Provide the [X, Y] coordinate of the cell's center where the given text is located.  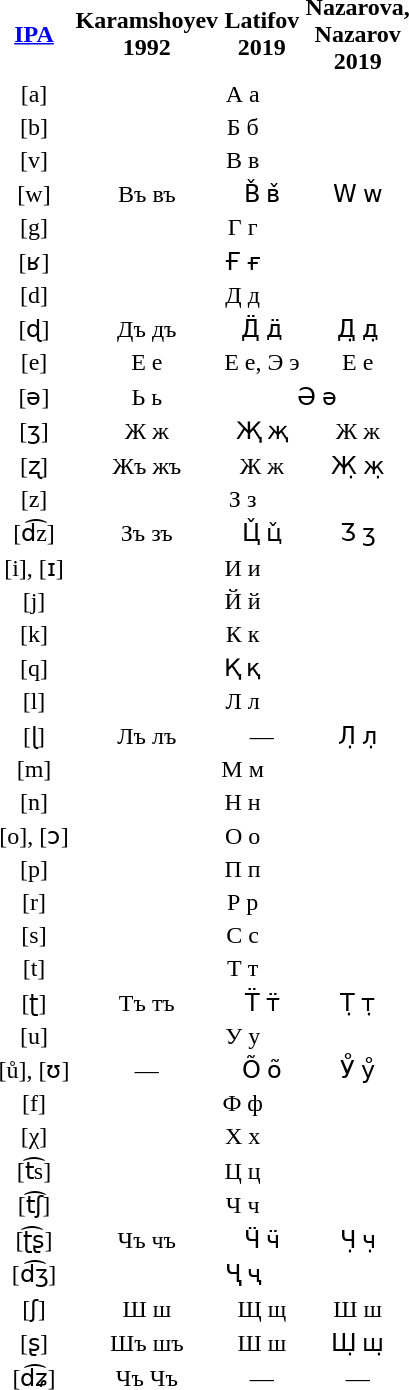
Шъ шъ [147, 1343]
Җ җ [262, 431]
Зъ зъ [147, 533]
Тъ тъ [147, 1002]
Е е [147, 363]
Е е, Э э [262, 363]
В̌ в̌ [262, 194]
Щ щ [262, 1308]
О̃ о̃ [262, 1070]
Ь ь [147, 396]
Дъ дъ [147, 329]
Д̈ д̈ [262, 329]
Лъ лъ [147, 736]
Въ въ [147, 194]
Чъ чъ [147, 1240]
Т̈ т̈ [262, 1002]
Ц̌ ц̌ [262, 533]
Жъ жъ [147, 466]
Ӵ ӵ [262, 1240]
